Locate the cell with the specified text and output its (X, Y) center coordinate. 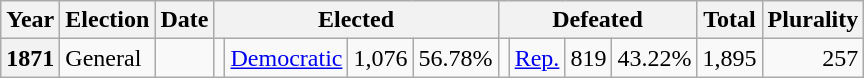
43.22% (654, 58)
257 (813, 58)
1871 (30, 58)
819 (588, 58)
Elected (356, 20)
Defeated (598, 20)
Total (730, 20)
1,076 (380, 58)
Plurality (813, 20)
Date (184, 20)
1,895 (730, 58)
General (108, 58)
Democratic (286, 58)
Rep. (537, 58)
56.78% (456, 58)
Year (30, 20)
Election (108, 20)
